Determine the (X, Y) coordinate at the center of the cell enclosing the given text.  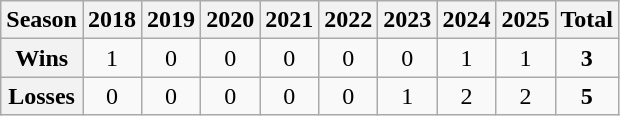
2025 (526, 20)
2022 (348, 20)
2019 (172, 20)
2021 (290, 20)
Total (587, 20)
2024 (466, 20)
2018 (112, 20)
5 (587, 96)
Season (42, 20)
2023 (408, 20)
Losses (42, 96)
Wins (42, 58)
3 (587, 58)
2020 (230, 20)
